Return the (X, Y) coordinate for the center point of the cell that contains the specified text.  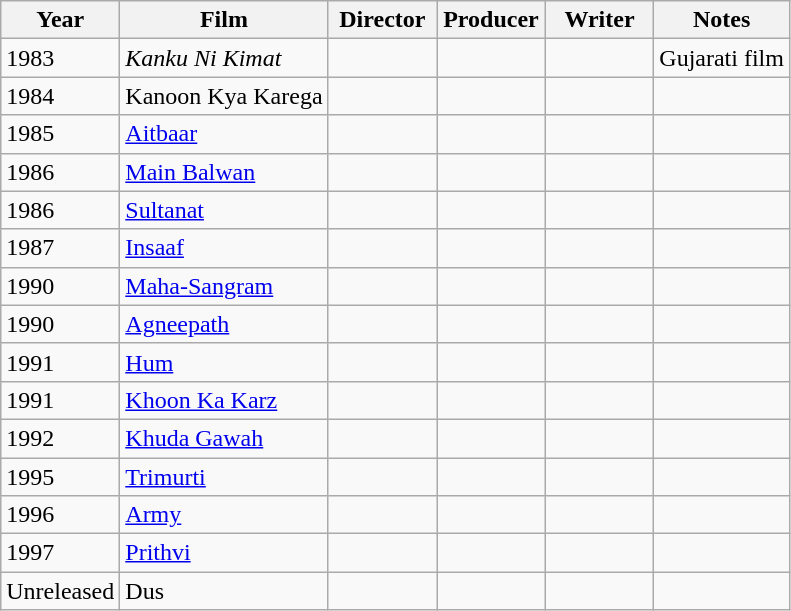
Kanoon Kya Karega (224, 96)
Hum (224, 362)
Dus (224, 591)
Maha-Sangram (224, 286)
1984 (60, 96)
Gujarati film (722, 58)
Khoon Ka Karz (224, 400)
Producer (492, 20)
Year (60, 20)
1985 (60, 134)
1997 (60, 553)
Director (382, 20)
Insaaf (224, 248)
Prithvi (224, 553)
1983 (60, 58)
Sultanat (224, 210)
1996 (60, 515)
Notes (722, 20)
1992 (60, 438)
1995 (60, 477)
Army (224, 515)
1987 (60, 248)
Agneepath (224, 324)
Aitbaar (224, 134)
Trimurti (224, 477)
Film (224, 20)
Main Balwan (224, 172)
Writer (600, 20)
Kanku Ni Kimat (224, 58)
Khuda Gawah (224, 438)
Unreleased (60, 591)
